Find where the given text appears and provide that cell's center as (X, Y) coordinate. 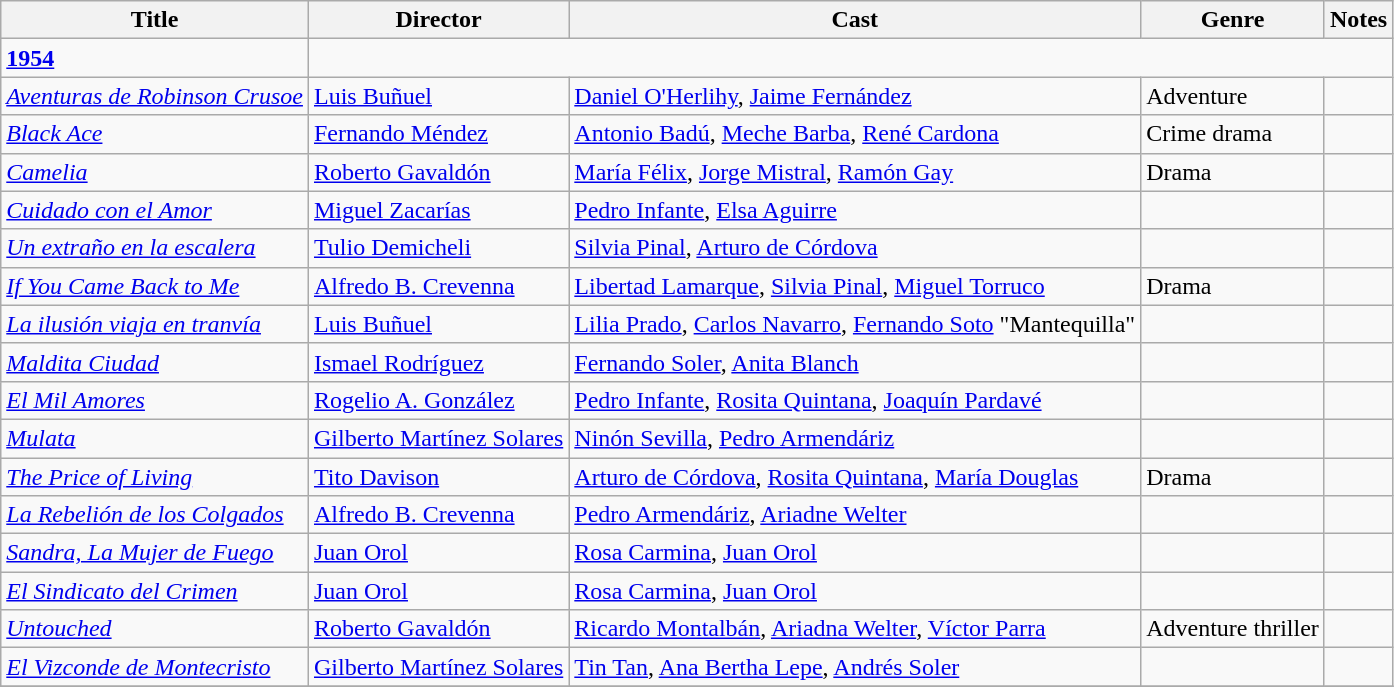
Pedro Armendáriz, Ariadne Welter (855, 515)
Tito Davison (438, 477)
Tulio Demicheli (438, 248)
María Félix, Jorge Mistral, Ramón Gay (855, 172)
Rogelio A. González (438, 400)
Libertad Lamarque, Silvia Pinal, Miguel Torruco (855, 286)
El Mil Amores (155, 400)
The Price of Living (155, 477)
If You Came Back to Me (155, 286)
Adventure (1233, 96)
Notes (1358, 20)
Black Ace (155, 134)
El Sindicato del Crimen (155, 591)
Aventuras de Robinson Crusoe (155, 96)
Cuidado con el Amor (155, 210)
Mulata (155, 438)
Miguel Zacarías (438, 210)
Fernando Méndez (438, 134)
Arturo de Córdova, Rosita Quintana, María Douglas (855, 477)
Lilia Prado, Carlos Navarro, Fernando Soto "Mantequilla" (855, 324)
Camelia (155, 172)
Ricardo Montalbán, Ariadna Welter, Víctor Parra (855, 629)
Daniel O'Herlihy, Jaime Fernández (855, 96)
Director (438, 20)
Pedro Infante, Elsa Aguirre (855, 210)
Ismael Rodríguez (438, 362)
Cast (855, 20)
Un extraño en la escalera (155, 248)
Fernando Soler, Anita Blanch (855, 362)
Untouched (155, 629)
Pedro Infante, Rosita Quintana, Joaquín Pardavé (855, 400)
Antonio Badú, Meche Barba, René Cardona (855, 134)
1954 (155, 58)
Title (155, 20)
Ninón Sevilla, Pedro Armendáriz (855, 438)
Sandra, La Mujer de Fuego (155, 553)
Maldita Ciudad (155, 362)
Crime drama (1233, 134)
La Rebelión de los Colgados (155, 515)
El Vizconde de Montecristo (155, 667)
Genre (1233, 20)
La ilusión viaja en tranvía (155, 324)
Tin Tan, Ana Bertha Lepe, Andrés Soler (855, 667)
Silvia Pinal, Arturo de Córdova (855, 248)
Adventure thriller (1233, 629)
